Capture the cell that displays the provided text and extract its (X, Y) central coordinate. 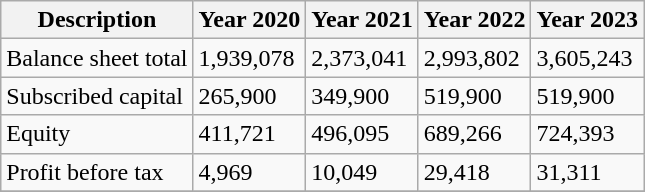
Description (97, 20)
Year 2023 (588, 20)
Balance sheet total (97, 58)
724,393 (588, 134)
Subscribed capital (97, 96)
411,721 (250, 134)
689,266 (474, 134)
Profit before tax (97, 172)
10,049 (362, 172)
349,900 (362, 96)
Year 2021 (362, 20)
265,900 (250, 96)
Year 2022 (474, 20)
31,311 (588, 172)
Year 2020 (250, 20)
29,418 (474, 172)
Equity (97, 134)
1,939,078 (250, 58)
4,969 (250, 172)
2,373,041 (362, 58)
2,993,802 (474, 58)
496,095 (362, 134)
3,605,243 (588, 58)
